Identify which cell holds the provided text, then report its (X, Y) central coordinate. 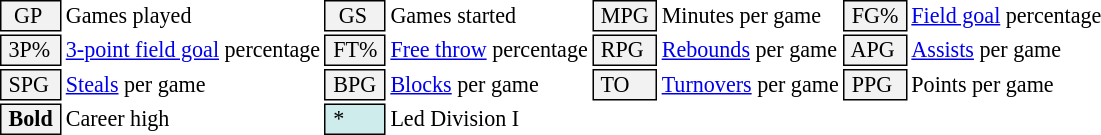
Games started (489, 16)
Free throw percentage (489, 50)
Games played (192, 16)
GP (30, 16)
Steals per game (192, 85)
TO (624, 85)
BPG (356, 85)
Turnovers per game (750, 85)
GS (356, 16)
MPG (624, 16)
Minutes per game (750, 16)
APG (875, 50)
PPG (875, 85)
Blocks per game (489, 85)
RPG (624, 50)
3P% (30, 50)
FG% (875, 16)
FT% (356, 50)
3-point field goal percentage (192, 50)
Rebounds per game (750, 50)
SPG (30, 85)
